From the cell containing the given text, extract its center point as (x, y) coordinate. 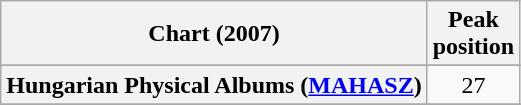
27 (473, 85)
Chart (2007) (214, 34)
Hungarian Physical Albums (MAHASZ) (214, 85)
Peakposition (473, 34)
